Capture the cell that displays the provided text and extract its [X, Y] central coordinate. 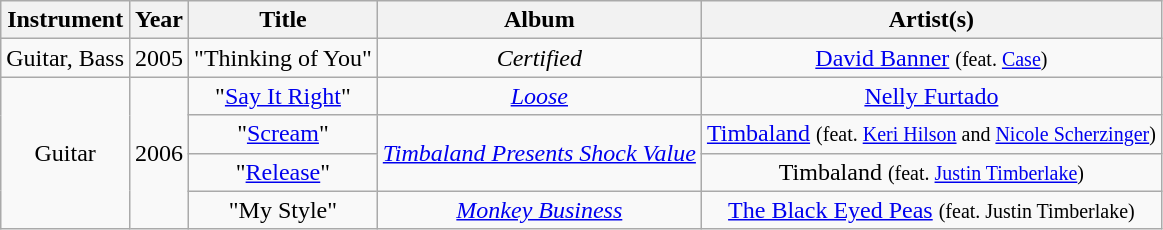
2006 [160, 153]
Nelly Furtado [931, 96]
Year [160, 20]
"Say It Right" [284, 96]
Timbaland (feat. Keri Hilson and Nicole Scherzinger) [931, 134]
Loose [539, 96]
2005 [160, 58]
David Banner (feat. Case) [931, 58]
Title [284, 20]
Instrument [66, 20]
Monkey Business [539, 210]
"Scream" [284, 134]
Timbaland Presents Shock Value [539, 153]
"My Style" [284, 210]
Guitar [66, 153]
Certified [539, 58]
Guitar, Bass [66, 58]
Timbaland (feat. Justin Timberlake) [931, 172]
"Thinking of You" [284, 58]
Artist(s) [931, 20]
The Black Eyed Peas (feat. Justin Timberlake) [931, 210]
Album [539, 20]
"Release" [284, 172]
